Determine the [x, y] coordinate at the center of the cell enclosing the given text.  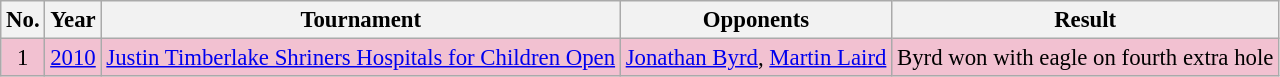
Tournament [360, 20]
2010 [73, 58]
1 [23, 58]
No. [23, 20]
Result [1086, 20]
Jonathan Byrd, Martin Laird [756, 58]
Justin Timberlake Shriners Hospitals for Children Open [360, 58]
Byrd won with eagle on fourth extra hole [1086, 58]
Opponents [756, 20]
Year [73, 20]
